Scan for the cell matching the given text and deliver its (x, y) coordinate at center. 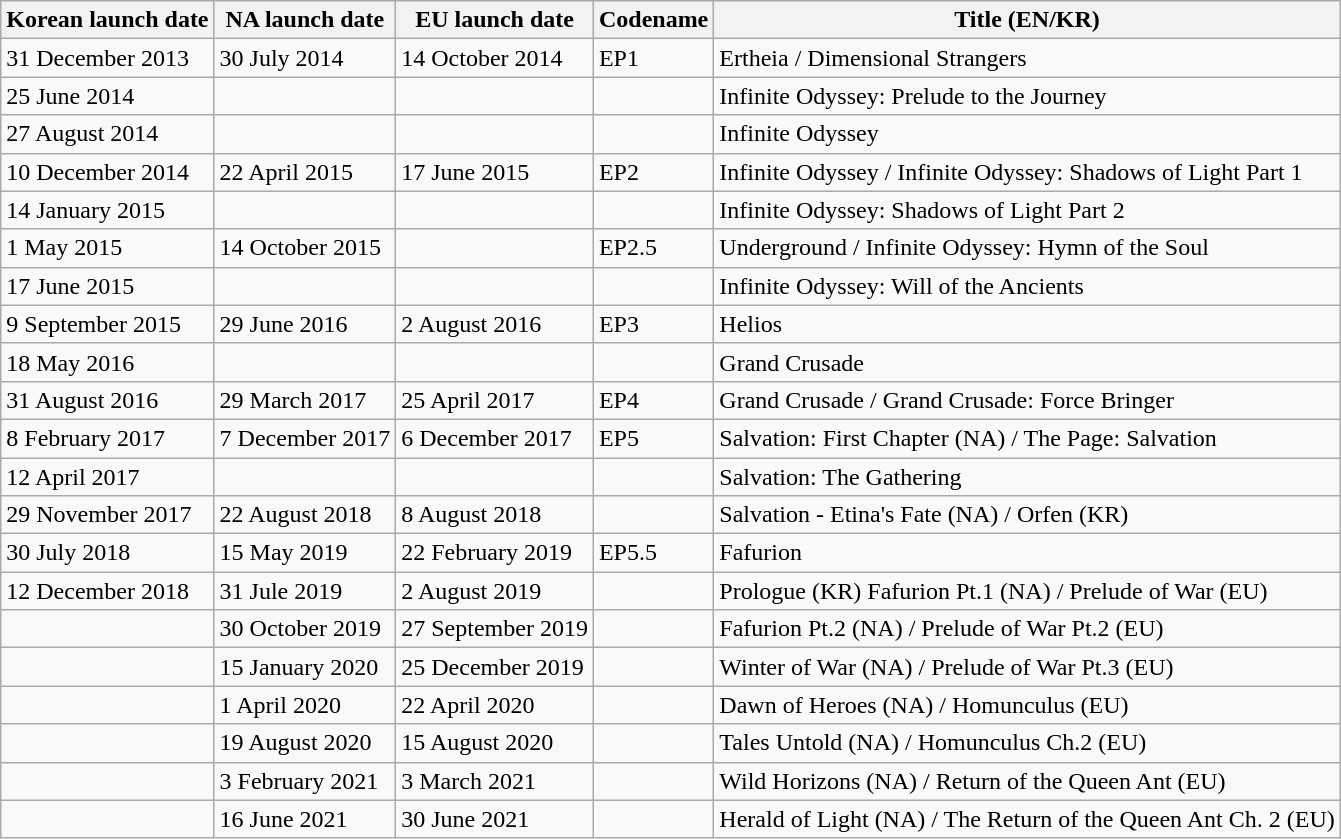
2 August 2016 (495, 324)
18 May 2016 (108, 362)
15 May 2019 (305, 553)
Infinite Odyssey: Shadows of Light Part 2 (1027, 210)
Salvation - Etina's Fate (NA) / Orfen (KR) (1027, 515)
15 August 2020 (495, 743)
EP2 (653, 172)
29 November 2017 (108, 515)
Korean launch date (108, 20)
Infinite Odyssey: Prelude to the Journey (1027, 96)
25 December 2019 (495, 667)
14 January 2015 (108, 210)
27 August 2014 (108, 134)
Wild Horizons (NA) / Return of the Queen Ant (EU) (1027, 781)
30 October 2019 (305, 629)
1 May 2015 (108, 248)
Tales Untold (NA) / Homunculus Ch.2 (EU) (1027, 743)
EP4 (653, 400)
EP1 (653, 58)
22 April 2020 (495, 705)
Grand Crusade / Grand Crusade: Force Bringer (1027, 400)
29 March 2017 (305, 400)
22 February 2019 (495, 553)
2 August 2019 (495, 591)
6 December 2017 (495, 438)
Underground / Infinite Odyssey: Hymn of the Soul (1027, 248)
Salvation: The Gathering (1027, 477)
Infinite Odyssey: Will of the Ancients (1027, 286)
22 April 2015 (305, 172)
Dawn of Heroes (NA) / Homunculus (EU) (1027, 705)
Title (EN/KR) (1027, 20)
Salvation: First Chapter (NA) / The Page: Salvation (1027, 438)
Infinite Odyssey / Infinite Odyssey: Shadows of Light Part 1 (1027, 172)
10 December 2014 (108, 172)
Ertheia / Dimensional Strangers (1027, 58)
29 June 2016 (305, 324)
Herald of Light (NA) / The Return of the Queen Ant Ch. 2 (EU) (1027, 819)
27 September 2019 (495, 629)
30 July 2018 (108, 553)
Infinite Odyssey (1027, 134)
25 June 2014 (108, 96)
8 February 2017 (108, 438)
19 August 2020 (305, 743)
9 September 2015 (108, 324)
12 April 2017 (108, 477)
NA launch date (305, 20)
22 August 2018 (305, 515)
31 August 2016 (108, 400)
1 April 2020 (305, 705)
EP5 (653, 438)
Winter of War (NA) / Prelude of War Pt.3 (EU) (1027, 667)
Fafurion Pt.2 (NA) / Prelude of War Pt.2 (EU) (1027, 629)
8 August 2018 (495, 515)
EP5.5 (653, 553)
Fafurion (1027, 553)
30 July 2014 (305, 58)
31 December 2013 (108, 58)
EU launch date (495, 20)
16 June 2021 (305, 819)
14 October 2014 (495, 58)
12 December 2018 (108, 591)
3 March 2021 (495, 781)
14 October 2015 (305, 248)
25 April 2017 (495, 400)
31 Jule 2019 (305, 591)
EP2.5 (653, 248)
Codename (653, 20)
Grand Crusade (1027, 362)
30 June 2021 (495, 819)
Prologue (KR) Fafurion Pt.1 (NA) / Prelude of War (EU) (1027, 591)
7 December 2017 (305, 438)
Helios (1027, 324)
15 January 2020 (305, 667)
3 February 2021 (305, 781)
EP3 (653, 324)
